For the text-containing cell, return its midpoint in (X, Y) coordinate format. 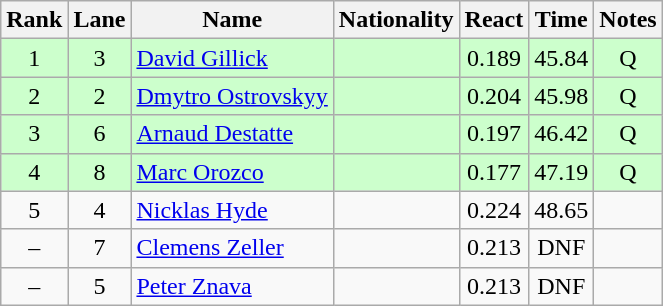
Time (562, 20)
Dmytro Ostrovskyy (232, 96)
0.204 (494, 96)
Nicklas Hyde (232, 210)
46.42 (562, 134)
0.224 (494, 210)
Rank (34, 20)
Name (232, 20)
Nationality (396, 20)
Peter Znava (232, 286)
0.189 (494, 58)
45.98 (562, 96)
48.65 (562, 210)
React (494, 20)
Notes (628, 20)
David Gillick (232, 58)
7 (100, 248)
1 (34, 58)
0.197 (494, 134)
Lane (100, 20)
45.84 (562, 58)
8 (100, 172)
0.177 (494, 172)
Marc Orozco (232, 172)
47.19 (562, 172)
Clemens Zeller (232, 248)
Arnaud Destatte (232, 134)
6 (100, 134)
